Determine the [X, Y] coordinate at the center of the cell enclosing the given text.  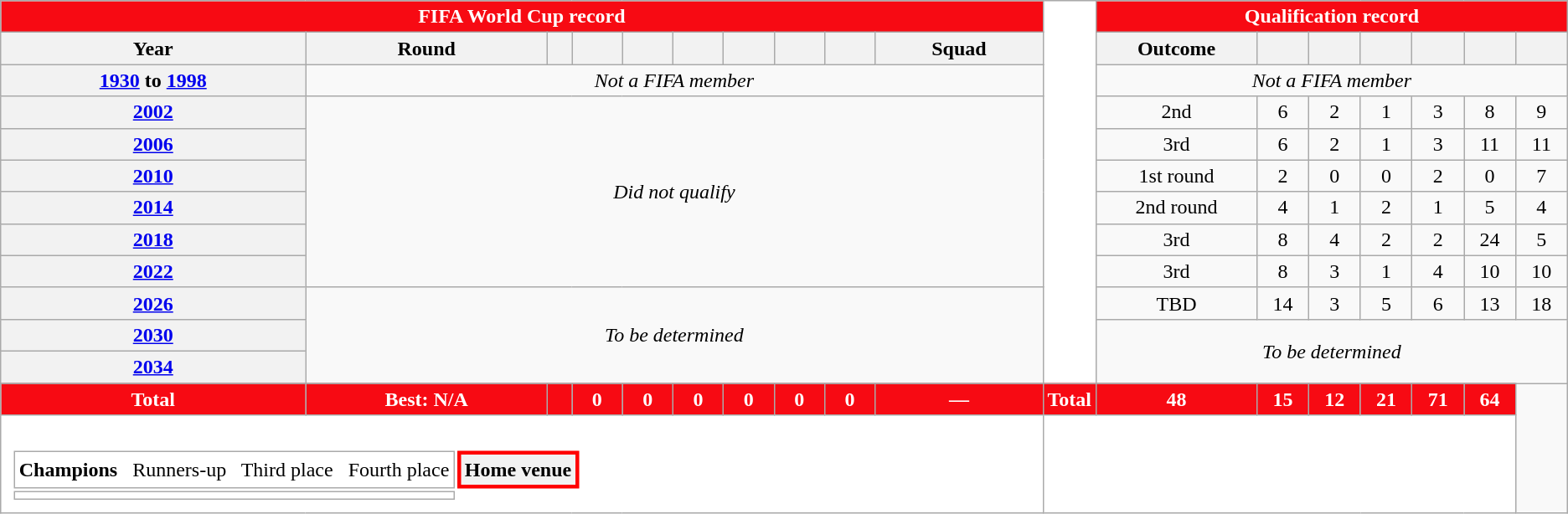
1st round [1177, 176]
13 [1490, 303]
9 [1541, 112]
12 [1334, 399]
21 [1386, 399]
Did not qualify [674, 192]
2022 [153, 271]
15 [1283, 399]
24 [1490, 239]
Squad [959, 49]
64 [1490, 399]
2010 [153, 176]
Best: N/A [427, 399]
Round [427, 49]
FIFA World Cup record [522, 17]
Qualification record [1332, 17]
— [959, 399]
Home venue [518, 470]
1930 to 1998 [153, 80]
14 [1283, 303]
2034 [153, 367]
TBD [1177, 303]
2nd [1177, 112]
2nd round [1177, 208]
2002 [153, 112]
Champions Runners-up Third place Fourth place Home venue [522, 464]
Outcome [1177, 49]
18 [1541, 303]
Champions Runners-up Third place Fourth place [234, 470]
2014 [153, 208]
2018 [153, 239]
2030 [153, 335]
7 [1541, 176]
71 [1438, 399]
2006 [153, 144]
2026 [153, 303]
48 [1177, 399]
Year [153, 49]
